Scan for the cell matching the given text and deliver its [x, y] coordinate at center. 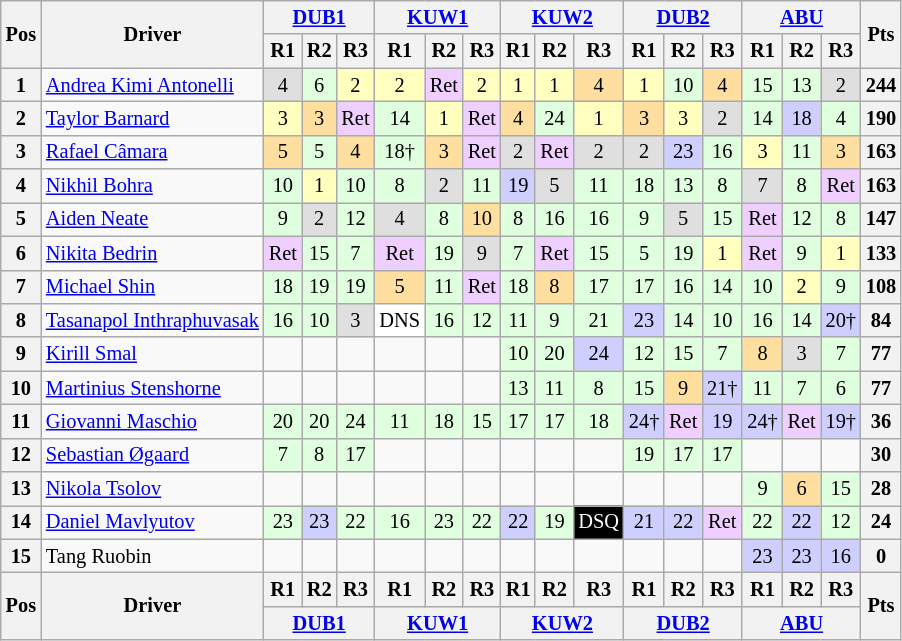
DSQ [598, 522]
147 [881, 219]
18† [399, 152]
36 [881, 421]
Andrea Kimi Antonelli [152, 85]
19† [841, 421]
Kirill Smal [152, 354]
190 [881, 118]
244 [881, 85]
0 [881, 556]
28 [881, 489]
Daniel Mavlyutov [152, 522]
133 [881, 253]
Giovanni Maschio [152, 421]
Tang Ruobin [152, 556]
DNS [399, 320]
Tasanapol Inthraphuvasak [152, 320]
Nikita Bedrin [152, 253]
Rafael Câmara [152, 152]
Nikhil Bohra [152, 186]
Michael Shin [152, 287]
Martinius Stenshorne [152, 388]
Nikola Tsolov [152, 489]
84 [881, 320]
Sebastian Øgaard [152, 455]
21† [722, 388]
108 [881, 287]
Taylor Barnard [152, 118]
30 [881, 455]
Aiden Neate [152, 219]
20† [841, 320]
